Extract the (X, Y) coordinate from the center of the cell holding the provided text.  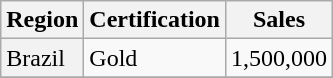
Sales (278, 20)
Brazil (42, 58)
Gold (155, 58)
Certification (155, 20)
Region (42, 20)
1,500,000 (278, 58)
